Provide the (X, Y) coordinate of the cell's center where the given text is located.  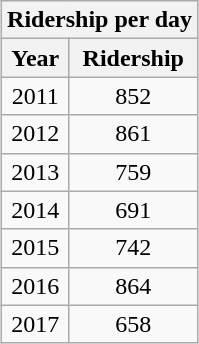
2011 (36, 96)
2016 (36, 286)
2013 (36, 172)
Year (36, 58)
861 (134, 134)
2014 (36, 210)
759 (134, 172)
691 (134, 210)
2012 (36, 134)
Ridership per day (100, 20)
742 (134, 248)
658 (134, 324)
2015 (36, 248)
864 (134, 286)
2017 (36, 324)
Ridership (134, 58)
852 (134, 96)
